Pinpoint the cell where the given text exists, returning its [X, Y] midpoint coordinate. 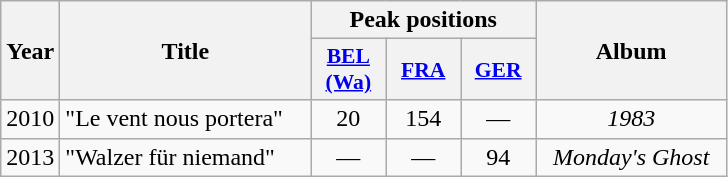
"Walzer für niemand" [186, 157]
Monday's Ghost [632, 157]
"Le vent nous portera" [186, 119]
2010 [30, 119]
FRA [424, 70]
BEL (Wa) [348, 70]
Album [632, 50]
154 [424, 119]
Title [186, 50]
2013 [30, 157]
1983 [632, 119]
Peak positions [424, 20]
20 [348, 119]
Year [30, 50]
94 [498, 157]
GER [498, 70]
